Locate the cell with the specified text and output its [X, Y] center coordinate. 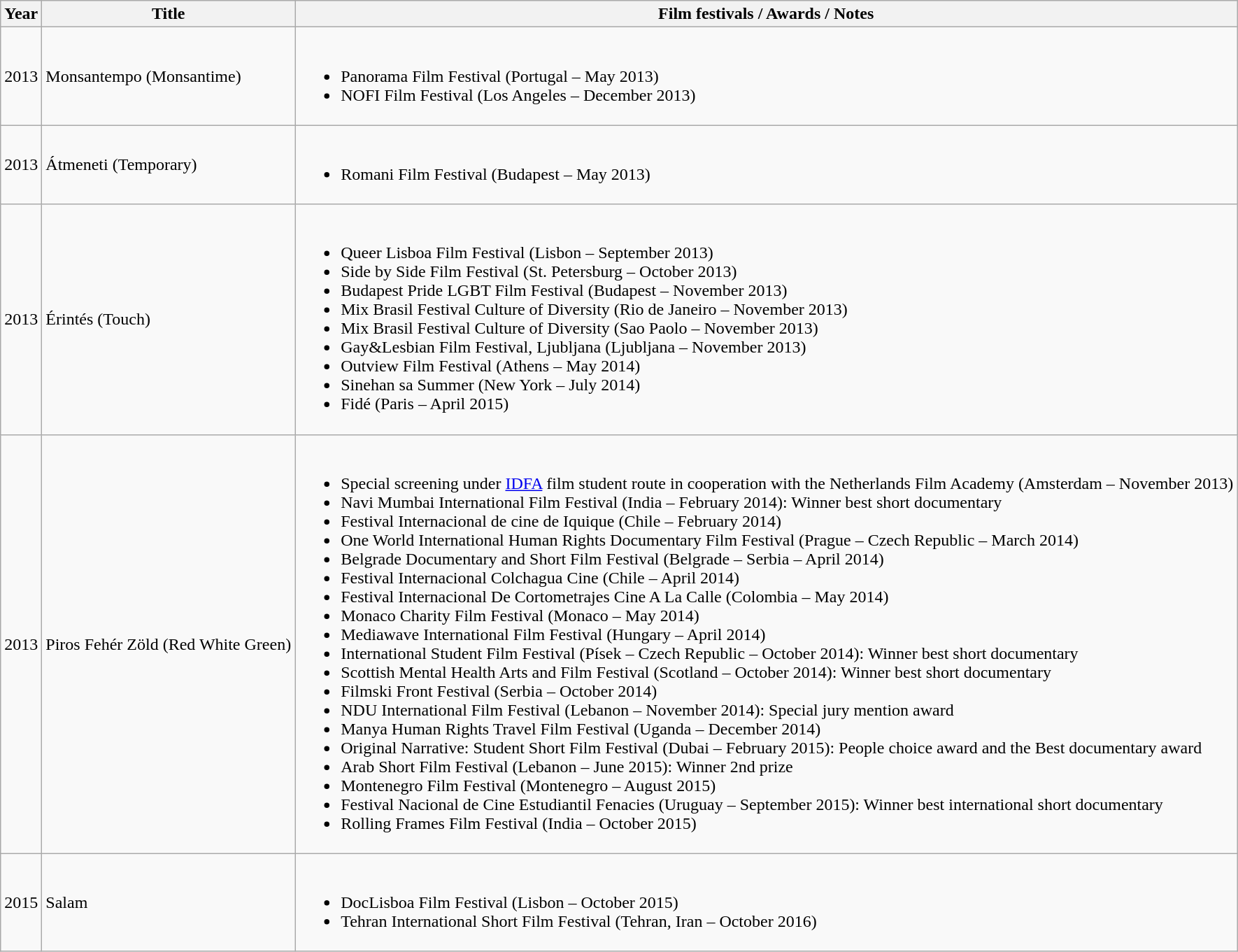
2015 [21, 902]
Year [21, 14]
Piros Fehér Zöld (Red White Green) [169, 644]
Title [169, 14]
Érintés (Touch) [169, 319]
Salam [169, 902]
Romani Film Festival (Budapest – May 2013) [767, 165]
Film festivals / Awards / Notes [767, 14]
Monsantempo (Monsantime) [169, 76]
Átmeneti (Temporary) [169, 165]
DocLisboa Film Festival (Lisbon – October 2015)Tehran International Short Film Festival (Tehran, Iran – October 2016) [767, 902]
Panorama Film Festival (Portugal – May 2013)NOFI Film Festival (Los Angeles – December 2013) [767, 76]
